Provide the (X, Y) coordinate of the cell's center where the given text is located.  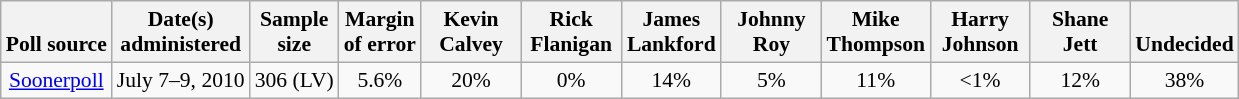
RickFlanigan (571, 32)
Soonerpoll (56, 80)
<1% (980, 80)
Date(s)administered (181, 32)
14% (671, 80)
12% (1080, 80)
JohnnyRoy (771, 32)
HarryJohnson (980, 32)
MikeThompson (876, 32)
20% (471, 80)
Marginof error (380, 32)
38% (1184, 80)
Poll source (56, 32)
5% (771, 80)
5.6% (380, 80)
KevinCalvey (471, 32)
Samplesize (294, 32)
11% (876, 80)
0% (571, 80)
306 (LV) (294, 80)
Undecided (1184, 32)
July 7–9, 2010 (181, 80)
ShaneJett (1080, 32)
JamesLankford (671, 32)
